Scan for the cell matching the given text and deliver its [X, Y] coordinate at center. 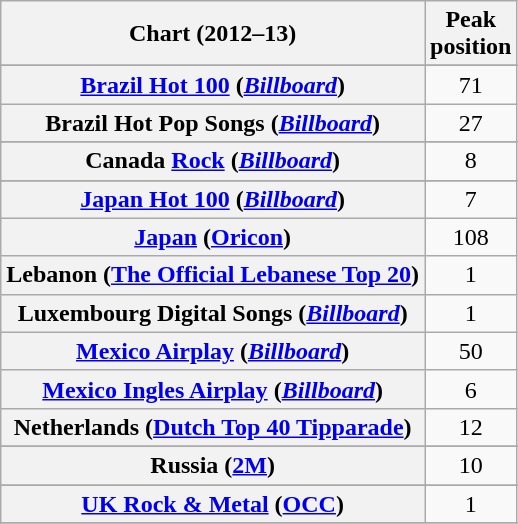
12 [471, 427]
8 [471, 161]
Lebanon (The Official Lebanese Top 20) [213, 275]
27 [471, 123]
Netherlands (Dutch Top 40 Tipparade) [213, 427]
7 [471, 199]
Japan (Oricon) [213, 237]
Peakposition [471, 34]
50 [471, 351]
Brazil Hot Pop Songs (Billboard) [213, 123]
Japan Hot 100 (Billboard) [213, 199]
Russia (2M) [213, 465]
Luxembourg Digital Songs (Billboard) [213, 313]
Brazil Hot 100 (Billboard) [213, 85]
UK Rock & Metal (OCC) [213, 503]
108 [471, 237]
Mexico Airplay (Billboard) [213, 351]
Mexico Ingles Airplay (Billboard) [213, 389]
71 [471, 85]
10 [471, 465]
Canada Rock (Billboard) [213, 161]
Chart (2012–13) [213, 34]
6 [471, 389]
